Return (X, Y) of the center of cell containing provided text 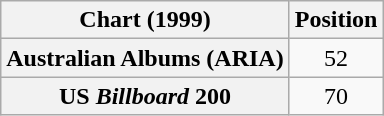
52 (336, 58)
Australian Albums (ARIA) (145, 58)
70 (336, 96)
US Billboard 200 (145, 96)
Chart (1999) (145, 20)
Position (336, 20)
